Search for the cell housing the specified text and yield its [x, y] center coordinate. 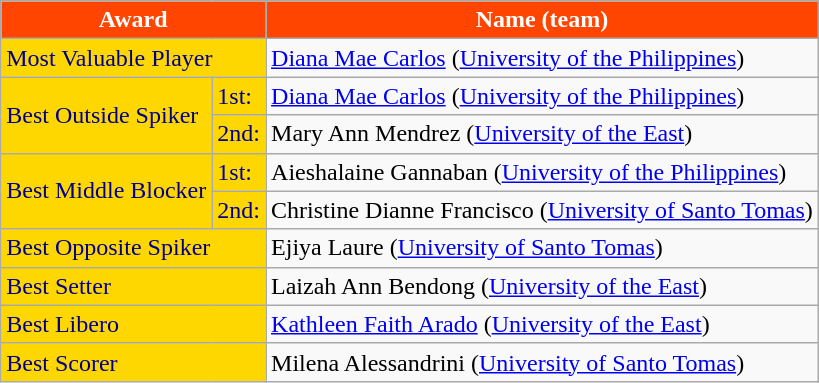
Best Scorer [134, 362]
Mary Ann Mendrez (University of the East) [542, 134]
Christine Dianne Francisco (University of Santo Tomas) [542, 210]
Most Valuable Player [134, 58]
Best Libero [134, 324]
Laizah Ann Bendong (University of the East) [542, 286]
Best Setter [134, 286]
Best Outside Spiker [106, 115]
Award [134, 20]
Ejiya Laure (University of Santo Tomas) [542, 248]
Best Opposite Spiker [134, 248]
Kathleen Faith Arado (University of the East) [542, 324]
Milena Alessandrini (University of Santo Tomas) [542, 362]
Best Middle Blocker [106, 191]
Name (team) [542, 20]
Aieshalaine Gannaban (University of the Philippines) [542, 172]
